Identify which cell holds the provided text, then report its (X, Y) central coordinate. 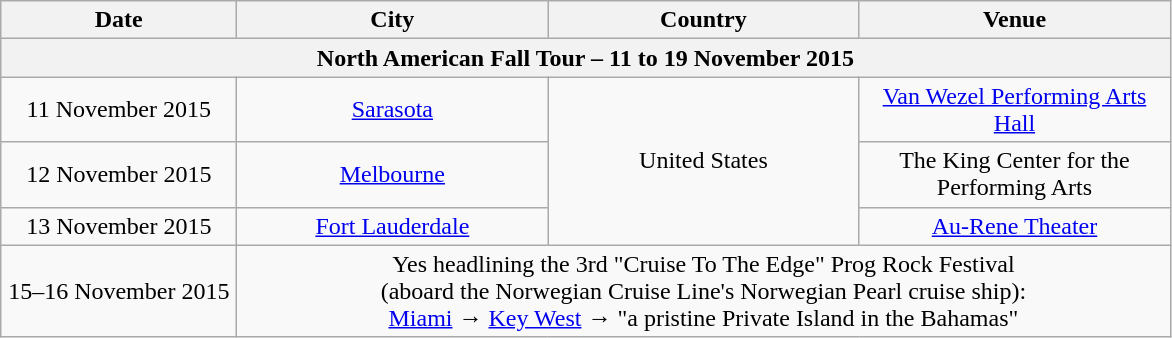
Van Wezel Performing Arts Hall (1014, 110)
The King Center for the Performing Arts (1014, 174)
Au-Rene Theater (1014, 226)
15–16 November 2015 (119, 291)
North American Fall Tour – 11 to 19 November 2015 (586, 58)
12 November 2015 (119, 174)
Fort Lauderdale (392, 226)
Venue (1014, 20)
Sarasota (392, 110)
Date (119, 20)
Country (704, 20)
11 November 2015 (119, 110)
13 November 2015 (119, 226)
City (392, 20)
United States (704, 161)
Melbourne (392, 174)
